Search for the cell housing the specified text and yield its [x, y] center coordinate. 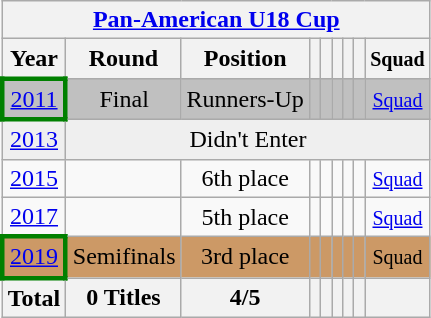
Total [34, 298]
Year [34, 59]
Semifinals [124, 258]
Round [124, 59]
5th place [245, 217]
6th place [245, 178]
2017 [34, 217]
2019 [34, 258]
Final [124, 98]
3rd place [245, 258]
Didn't Enter [248, 139]
2015 [34, 178]
2011 [34, 98]
0 Titles [124, 298]
Runners-Up [245, 98]
2013 [34, 139]
Pan-American U18 Cup [216, 20]
4/5 [245, 298]
Position [245, 59]
